Search for the cell housing the specified text and yield its [X, Y] center coordinate. 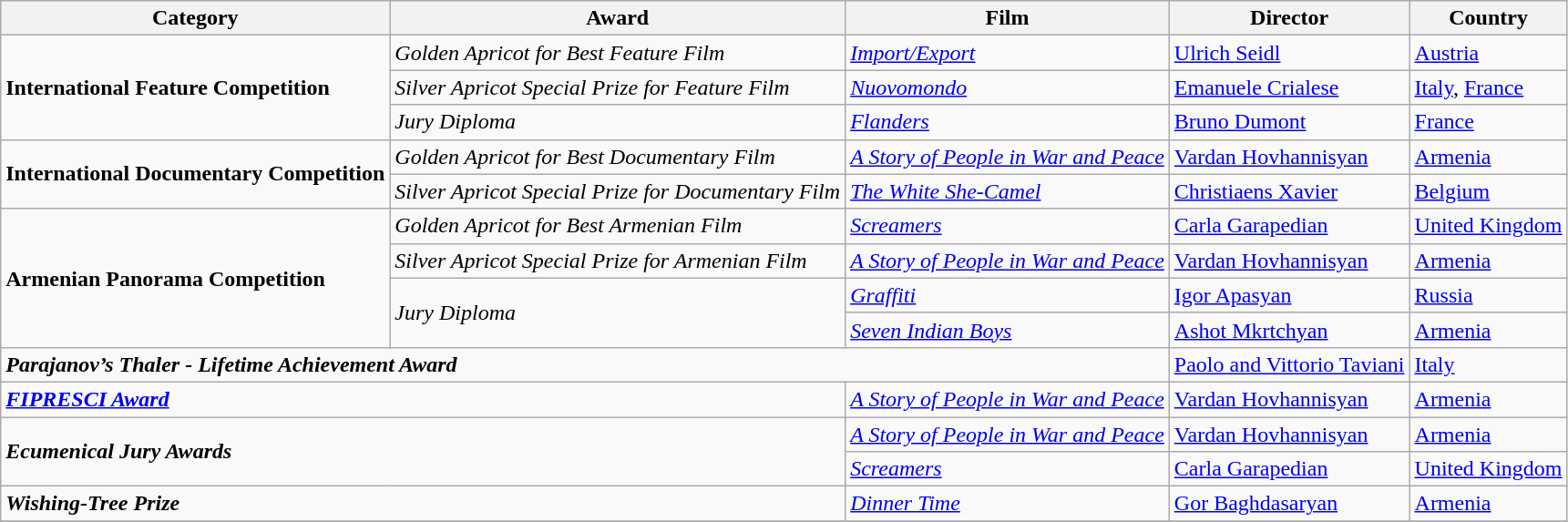
Italy, France [1489, 87]
Award [618, 18]
Paolo and Vittorio Taviani [1289, 364]
Italy [1489, 364]
Emanuele Crialese [1289, 87]
Igor Apasyan [1289, 295]
Ulrich Seidl [1289, 53]
Director [1289, 18]
International Documentary Competition [195, 174]
Golden Apricot for Best Feature Film [618, 53]
Golden Apricot for Best Documentary Film [618, 157]
Russia [1489, 295]
Wishing-Tree Prize [423, 504]
Nuovomondo [1008, 87]
Parajanov’s Thaler - Lifetime Achievement Award [585, 364]
Category [195, 18]
Silver Apricot Special Prize for Feature Film [618, 87]
Film [1008, 18]
Graffiti [1008, 295]
Christiaens Xavier [1289, 191]
Armenian Panorama Competition [195, 278]
International Feature Competition [195, 87]
Austria [1489, 53]
Golden Apricot for Best Armenian Film [618, 226]
Flanders [1008, 122]
Country [1489, 18]
Silver Apricot Special Prize for Armenian Film [618, 261]
Bruno Dumont [1289, 122]
Silver Apricot Special Prize for Documentary Film [618, 191]
Ecumenical Jury Awards [423, 452]
Dinner Time [1008, 504]
France [1489, 122]
Import/Export [1008, 53]
Belgium [1489, 191]
FIPRESCI Award [423, 399]
Seven Indian Boys [1008, 330]
Ashot Mkrtchyan [1289, 330]
Gor Baghdasaryan [1289, 504]
The White She-Camel [1008, 191]
